Determine the (x, y) coordinate at the center of the cell enclosing the given text.  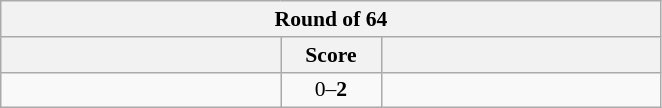
0–2 (331, 90)
Score (331, 55)
Round of 64 (331, 19)
